Detect which cell encompasses the target text, then output its (x, y) center coordinate. 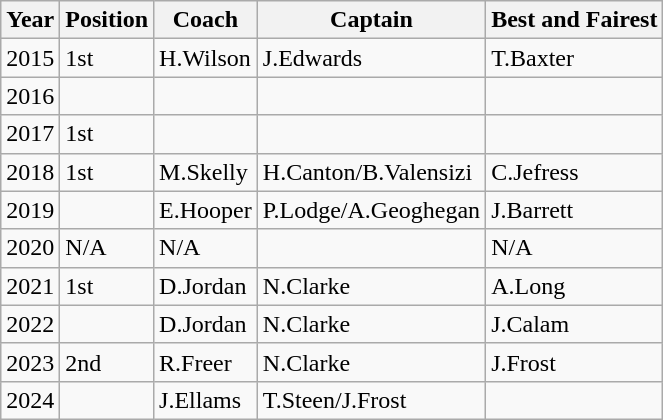
2021 (30, 286)
2nd (107, 362)
P.Lodge/A.Geoghegan (371, 210)
2022 (30, 324)
T.Baxter (574, 58)
J.Calam (574, 324)
2015 (30, 58)
Captain (371, 20)
Position (107, 20)
J.Barrett (574, 210)
Best and Fairest (574, 20)
M.Skelly (206, 172)
2019 (30, 210)
R.Freer (206, 362)
C.Jefress (574, 172)
H.Canton/B.Valensizi (371, 172)
A.Long (574, 286)
Coach (206, 20)
J.Ellams (206, 400)
J.Frost (574, 362)
2020 (30, 248)
2016 (30, 96)
2018 (30, 172)
Year (30, 20)
2024 (30, 400)
J.Edwards (371, 58)
E.Hooper (206, 210)
T.Steen/J.Frost (371, 400)
H.Wilson (206, 58)
2023 (30, 362)
2017 (30, 134)
